Pinpoint the cell where the given text exists, returning its (x, y) midpoint coordinate. 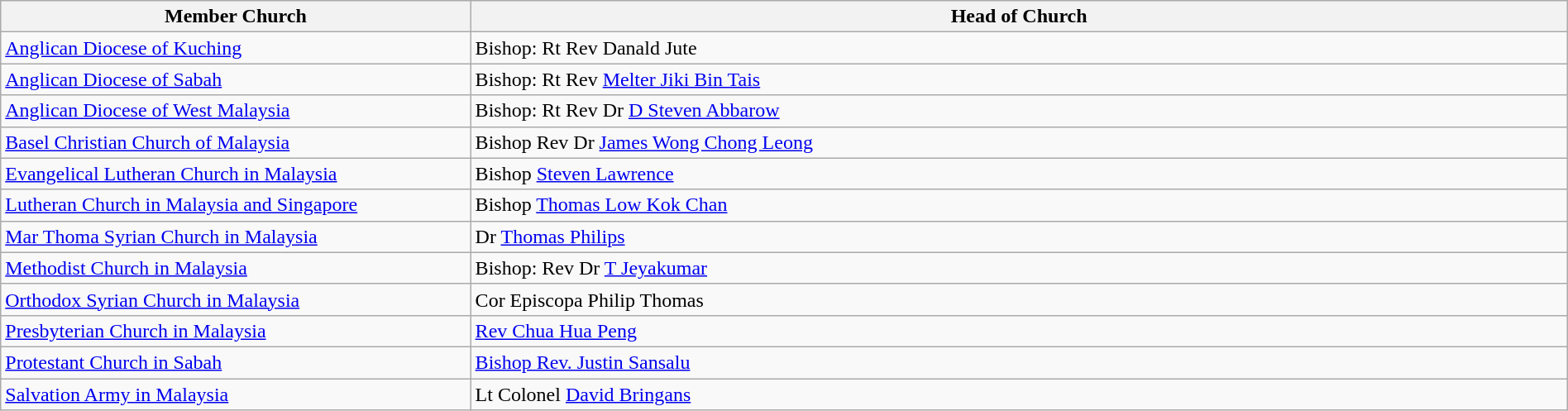
Cor Episcopa Philip Thomas (1019, 299)
Bishop Rev Dr James Wong Chong Leong (1019, 142)
Anglican Diocese of Sabah (236, 79)
Member Church (236, 17)
Bishop Thomas Low Kok Chan (1019, 205)
Evangelical Lutheran Church in Malaysia (236, 174)
Bishop Rev. Justin Sansalu (1019, 362)
Rev Chua Hua Peng (1019, 331)
Protestant Church in Sabah (236, 362)
Anglican Diocese of West Malaysia (236, 111)
Bishop: Rev Dr T Jeyakumar (1019, 268)
Head of Church (1019, 17)
Dr Thomas Philips (1019, 237)
Bishop: Rt Rev Melter Jiki Bin Tais (1019, 79)
Bishop: Rt Rev Dr D Steven Abbarow (1019, 111)
Anglican Diocese of Kuching (236, 48)
Basel Christian Church of Malaysia (236, 142)
Methodist Church in Malaysia (236, 268)
Presbyterian Church in Malaysia (236, 331)
Orthodox Syrian Church in Malaysia (236, 299)
Mar Thoma Syrian Church in Malaysia (236, 237)
Lt Colonel David Bringans (1019, 394)
Bishop Steven Lawrence (1019, 174)
Salvation Army in Malaysia (236, 394)
Bishop: Rt Rev Danald Jute (1019, 48)
Lutheran Church in Malaysia and Singapore (236, 205)
